Extract the (X, Y) coordinate from the center of the cell holding the provided text.  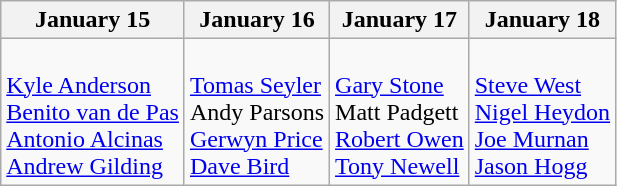
January 16 (256, 20)
Tomas Seyler Andy Parsons Gerwyn Price Dave Bird (256, 112)
January 15 (93, 20)
Steve West Nigel Heydon Joe Murnan Jason Hogg (542, 112)
Gary Stone Matt Padgett Robert Owen Tony Newell (400, 112)
January 18 (542, 20)
January 17 (400, 20)
Kyle Anderson Benito van de Pas Antonio Alcinas Andrew Gilding (93, 112)
